Detect which cell encompasses the target text, then output its [X, Y] center coordinate. 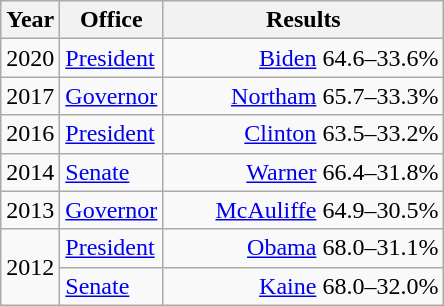
Year [30, 20]
Biden 64.6–33.6% [304, 58]
McAuliffe 64.9–30.5% [304, 210]
Clinton 63.5–33.2% [304, 134]
2014 [30, 172]
2012 [30, 267]
2016 [30, 134]
Results [304, 20]
Warner 66.4–31.8% [304, 172]
Kaine 68.0–32.0% [304, 286]
2020 [30, 58]
Northam 65.7–33.3% [304, 96]
2017 [30, 96]
Office [112, 20]
Obama 68.0–31.1% [304, 248]
2013 [30, 210]
